Search for the cell housing the specified text and yield its [X, Y] center coordinate. 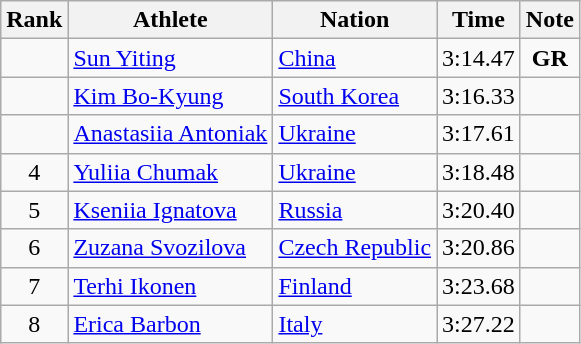
3:14.47 [479, 58]
4 [34, 172]
China [355, 58]
Zuzana Svozilova [170, 248]
Terhi Ikonen [170, 286]
3:17.61 [479, 134]
Sun Yiting [170, 58]
Note [550, 20]
3:20.40 [479, 210]
Time [479, 20]
Russia [355, 210]
3:27.22 [479, 324]
Anastasiia Antoniak [170, 134]
Rank [34, 20]
Finland [355, 286]
Yuliia Chumak [170, 172]
Athlete [170, 20]
Erica Barbon [170, 324]
Czech Republic [355, 248]
5 [34, 210]
3:18.48 [479, 172]
Kim Bo-Kyung [170, 96]
Nation [355, 20]
South Korea [355, 96]
6 [34, 248]
7 [34, 286]
Kseniia Ignatova [170, 210]
8 [34, 324]
GR [550, 58]
3:16.33 [479, 96]
Italy [355, 324]
3:23.68 [479, 286]
3:20.86 [479, 248]
